Output the [x, y] coordinate of the center of the cell containing the given text.  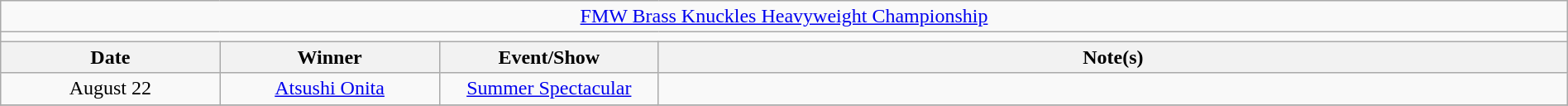
Atsushi Onita [329, 89]
Event/Show [549, 57]
Summer Spectacular [549, 89]
Winner [329, 57]
FMW Brass Knuckles Heavyweight Championship [784, 17]
Date [111, 57]
August 22 [111, 89]
Note(s) [1113, 57]
